Find where the given text appears and provide that cell's center as (x, y) coordinate. 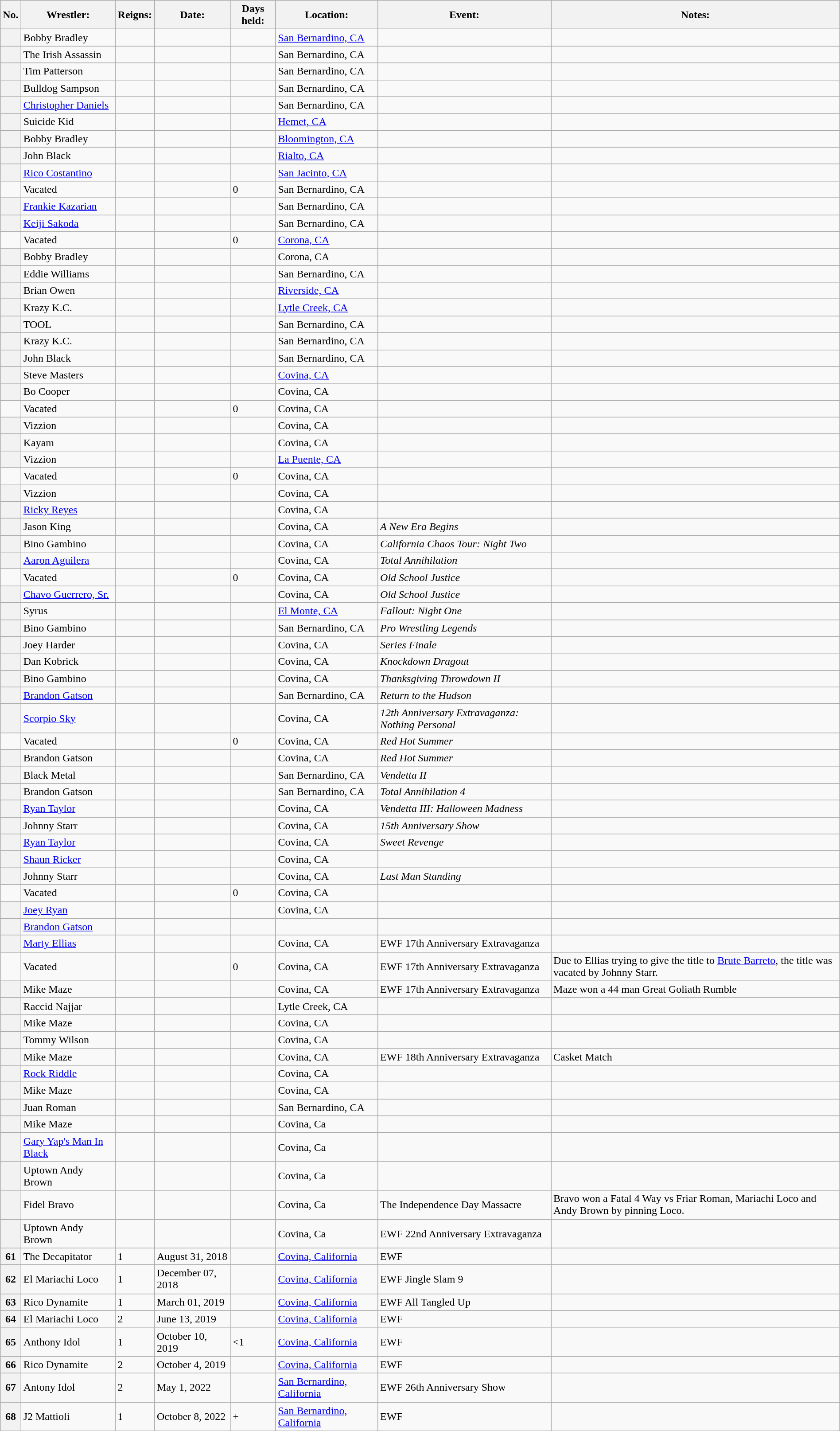
Steve Masters (68, 375)
June 13, 2019 (192, 1319)
Total Annihilation 4 (464, 792)
J2 Mattioli (68, 1416)
October 10, 2019 (192, 1342)
Rock Riddle (68, 1074)
Return to the Hudson (464, 695)
<1 (253, 1342)
The Irish Assassin (68, 55)
Pro Wrestling Legends (464, 628)
August 31, 2018 (192, 1256)
Antony Idol (68, 1387)
Anthony Idol (68, 1342)
Christopher Daniels (68, 105)
Dan Kobrick (68, 662)
61 (11, 1256)
Juan Roman (68, 1107)
Location: (327, 15)
Jason King (68, 527)
Tim Patterson (68, 71)
EWF 22nd Anniversary Extravaganza (464, 1234)
TOOL (68, 324)
67 (11, 1387)
Joey Harder (68, 645)
Fallout: Night One (464, 611)
Kayam (68, 442)
Knockdown Dragout (464, 662)
Aaron Aguilera (68, 561)
Chavo Guerrero, Sr. (68, 594)
Vendetta II (464, 775)
Marty Ellias (68, 944)
Eddie Williams (68, 274)
66 (11, 1365)
Vendetta III: Halloween Madness (464, 809)
Casket Match (696, 1057)
Thanksgiving Throwdown II (464, 678)
Ricky Reyes (68, 510)
Syrus (68, 611)
Bravo won a Fatal 4 Way vs Friar Roman, Mariachi Loco and Andy Brown by pinning Loco. (696, 1205)
December 07, 2018 (192, 1279)
Rico Costantino (68, 172)
Scorpio Sky (68, 718)
Tommy Wilson (68, 1040)
Event: (464, 15)
Last Man Standing (464, 876)
March 01, 2019 (192, 1302)
Total Annihilation (464, 561)
La Puente, CA (327, 459)
A New Era Begins (464, 527)
California Chaos Tour: Night Two (464, 544)
Frankie Kazarian (68, 206)
Date: (192, 15)
EWF 18th Anniversary Extravaganza (464, 1057)
Reigns: (135, 15)
Notes: (696, 15)
October 4, 2019 (192, 1365)
63 (11, 1302)
Keiji Sakoda (68, 223)
62 (11, 1279)
12th Anniversary Extravaganza: Nothing Personal (464, 718)
EWF All Tangled Up (464, 1302)
Days held: (253, 15)
El Monte, CA (327, 611)
Wrestler: (68, 15)
The Decapitator (68, 1256)
65 (11, 1342)
EWF 26th Anniversary Show (464, 1387)
Raccid Najjar (68, 1006)
Sweet Revenge (464, 842)
Due to Ellias trying to give the title to Brute Barreto, the title was vacated by Johnny Starr. (696, 966)
Hemet, CA (327, 122)
Gary Yap's Man In Black (68, 1147)
Bo Cooper (68, 392)
Fidel Bravo (68, 1205)
Shaun Ricker (68, 859)
Bloomington, CA (327, 139)
EWF Jingle Slam 9 (464, 1279)
Rialto, CA (327, 156)
64 (11, 1319)
May 1, 2022 (192, 1387)
No. (11, 15)
+ (253, 1416)
Series Finale (464, 645)
Black Metal (68, 775)
15th Anniversary Show (464, 826)
Bulldog Sampson (68, 88)
Suicide Kid (68, 122)
The Independence Day Massacre (464, 1205)
Maze won a 44 man Great Goliath Rumble (696, 989)
Riverside, CA (327, 291)
Brian Owen (68, 291)
68 (11, 1416)
Joey Ryan (68, 910)
San Jacinto, CA (327, 172)
October 8, 2022 (192, 1416)
